Determine the (X, Y) coordinate at the center of the cell enclosing the given text.  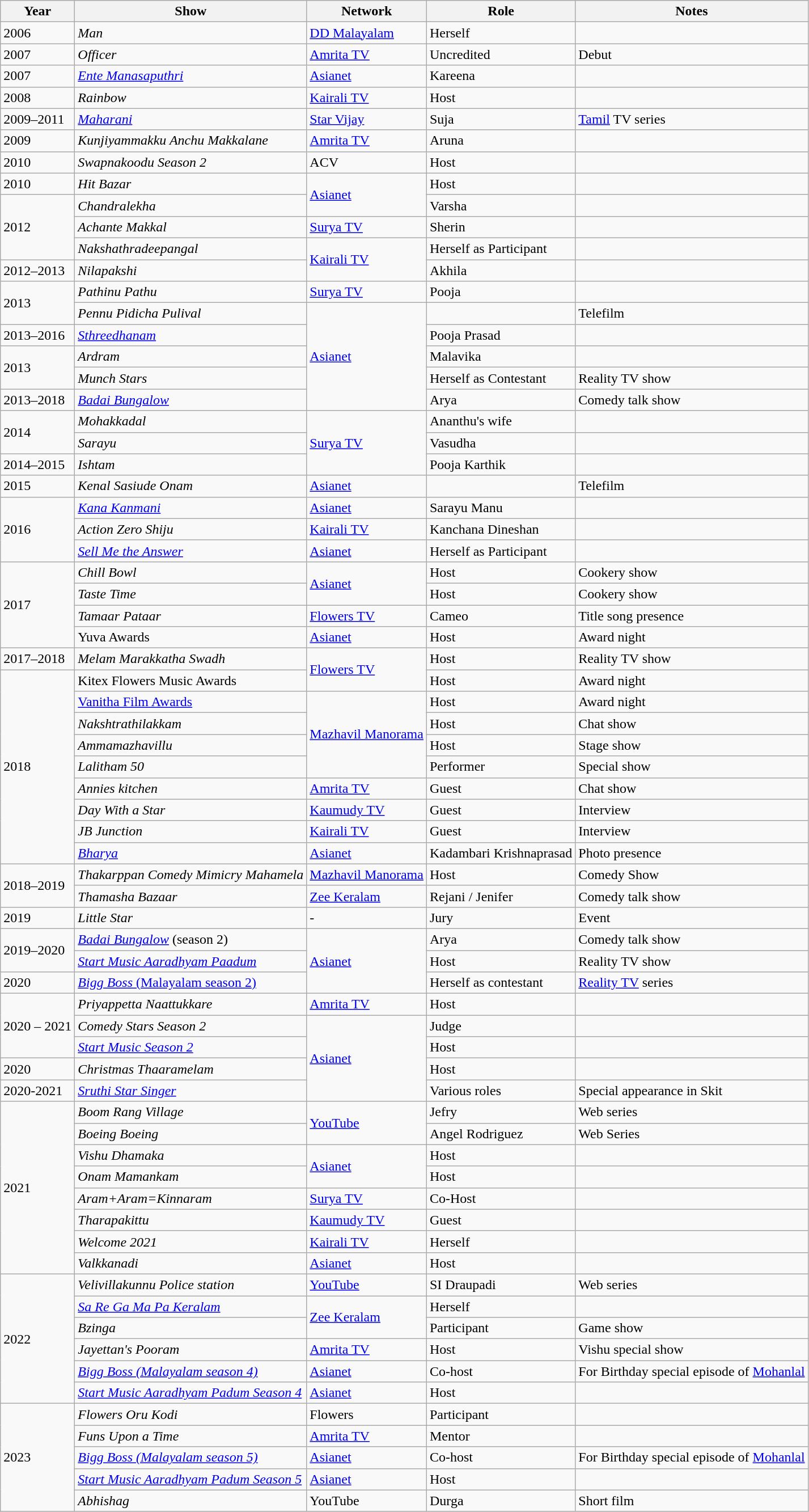
Kana Kanmani (190, 508)
Web Series (692, 1134)
Co-Host (501, 1198)
Suja (501, 119)
2020 – 2021 (37, 1026)
Boeing Boeing (190, 1134)
2009–2011 (37, 119)
2018–2019 (37, 885)
Tamaar Pataar (190, 615)
Nilapakshi (190, 271)
Annies kitchen (190, 788)
Durga (501, 1501)
Kunjiyammakku Anchu Makkalane (190, 141)
2021 (37, 1188)
Kitex Flowers Music Awards (190, 681)
Start Music Aaradhyam Padum Season 5 (190, 1479)
Star Vijay (367, 119)
Priyappetta Naattukkare (190, 1004)
Bigg Boss (Malayalam season 4) (190, 1371)
Pathinu Pathu (190, 292)
Little Star (190, 918)
Ishtam (190, 464)
Short film (692, 1501)
Vishu special show (692, 1350)
Kanchana Dineshan (501, 529)
2017 (37, 605)
2017–2018 (37, 659)
Bigg Boss (Malayalam season 5) (190, 1458)
2014–2015 (37, 464)
Day With a Star (190, 810)
Ente Manasaputhri (190, 76)
Christmas Thaaramelam (190, 1069)
Flowers (367, 1414)
2019–2020 (37, 950)
Event (692, 918)
Tamil TV series (692, 119)
Pooja Prasad (501, 335)
Achante Makkal (190, 227)
Start Music Aaradhyam Padum Season 4 (190, 1393)
Network (367, 11)
Bigg Boss (Malayalam season 2) (190, 983)
2008 (37, 98)
Comedy Stars Season 2 (190, 1026)
Hit Bazar (190, 184)
2015 (37, 486)
Rainbow (190, 98)
Malavika (501, 357)
Judge (501, 1026)
2018 (37, 767)
Action Zero Shiju (190, 529)
Special appearance in Skit (692, 1091)
Thamasha Bazaar (190, 896)
Sruthi Star Singer (190, 1091)
Ammamazhavillu (190, 745)
Swapnakoodu Season 2 (190, 162)
2019 (37, 918)
Stage show (692, 745)
Kareena (501, 76)
Game show (692, 1328)
Bzinga (190, 1328)
Cameo (501, 615)
Maharani (190, 119)
Start Music Aaradhyam Paadum (190, 961)
Uncredited (501, 54)
Abhishag (190, 1501)
2012 (37, 227)
Tharapakittu (190, 1220)
Year (37, 11)
Mentor (501, 1436)
2016 (37, 529)
Ardram (190, 357)
Sell Me the Answer (190, 551)
Kenal Sasiude Onam (190, 486)
Akhila (501, 271)
Chill Bowl (190, 572)
Officer (190, 54)
Thakarppan Comedy Mimicry Mahamela (190, 875)
2012–2013 (37, 271)
Jefry (501, 1112)
Show (190, 11)
Varsha (501, 205)
Kadambari Krishnaprasad (501, 853)
2022 (37, 1338)
Badai Bungalow (190, 400)
Vasudha (501, 443)
Jury (501, 918)
Sherin (501, 227)
Pennu Pidicha Pulival (190, 314)
Badai Bungalow (season 2) (190, 939)
Notes (692, 11)
Melam Marakkatha Swadh (190, 659)
Herself as contestant (501, 983)
ACV (367, 162)
Sarayu Manu (501, 508)
2013–2016 (37, 335)
Nakshathradeepangal (190, 248)
Pooja (501, 292)
Welcome 2021 (190, 1241)
Man (190, 33)
Role (501, 11)
Munch Stars (190, 378)
Mohakkadal (190, 421)
Boom Rang Village (190, 1112)
SI Draupadi (501, 1285)
2020-2021 (37, 1091)
Aruna (501, 141)
2013–2018 (37, 400)
2006 (37, 33)
Ananthu's wife (501, 421)
2014 (37, 432)
Bharya (190, 853)
Vishu Dhamaka (190, 1155)
Aram+Aram=Kinnaram (190, 1198)
Jayettan's Pooram (190, 1350)
Nakshtrathilakkam (190, 724)
Sa Re Ga Ma Pa Keralam (190, 1306)
DD Malayalam (367, 33)
Valkkanadi (190, 1263)
Debut (692, 54)
Reality TV series (692, 983)
Photo presence (692, 853)
Chandralekha (190, 205)
Funs Upon a Time (190, 1436)
Rejani / Jenifer (501, 896)
JB Junction (190, 831)
Flowers Oru Kodi (190, 1414)
Performer (501, 767)
Lalitham 50 (190, 767)
Velivillakunnu Police station (190, 1285)
Special show (692, 767)
Angel Rodriguez (501, 1134)
Vanitha Film Awards (190, 702)
Title song presence (692, 615)
- (367, 918)
Sarayu (190, 443)
Pooja Karthik (501, 464)
Various roles (501, 1091)
Comedy Show (692, 875)
Herself as Contestant (501, 378)
Sthreedhanam (190, 335)
2009 (37, 141)
Start Music Season 2 (190, 1048)
Taste Time (190, 594)
Yuva Awards (190, 637)
2023 (37, 1458)
Onam Mamankam (190, 1177)
